Identify which cell holds the provided text, then report its [X, Y] central coordinate. 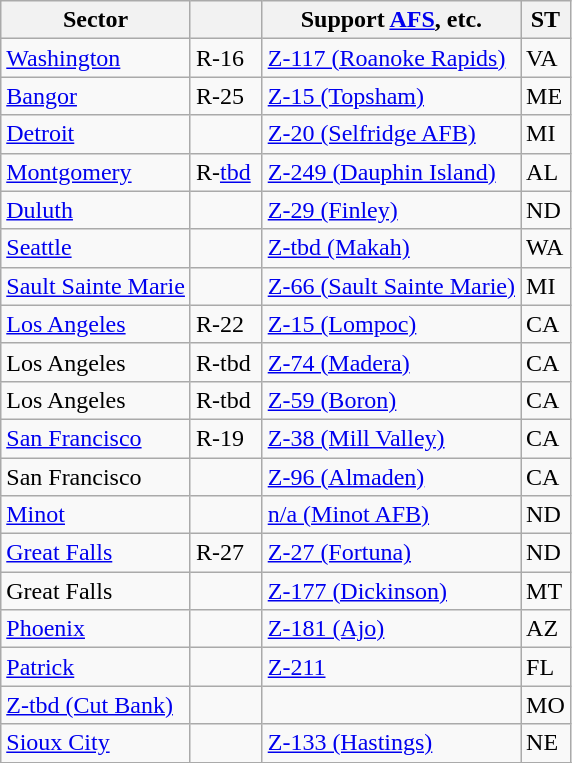
Z-117 (Roanoke Rapids) [391, 58]
Z-15 (Lompoc) [391, 324]
Z-74 (Madera) [391, 362]
MT [546, 591]
Z-20 (Selfridge AFB) [391, 134]
R-25 [226, 96]
VA [546, 58]
AL [546, 172]
Duluth [96, 210]
NE [546, 743]
Z-tbd (Makah) [391, 248]
WA [546, 248]
Sioux City [96, 743]
Sector [96, 20]
Z-tbd (Cut Bank) [96, 705]
R-27 [226, 553]
R-19 [226, 438]
R-16 [226, 58]
Seattle [96, 248]
Z-15 (Topsham) [391, 96]
Bangor [96, 96]
AZ [546, 629]
Z-59 (Boron) [391, 400]
Z-38 (Mill Valley) [391, 438]
Z-211 [391, 667]
Z-96 (Almaden) [391, 477]
Z-27 (Fortuna) [391, 553]
Z-249 (Dauphin Island) [391, 172]
Sault Sainte Marie [96, 286]
Detroit [96, 134]
ME [546, 96]
R-22 [226, 324]
Z-133 (Hastings) [391, 743]
FL [546, 667]
Washington [96, 58]
Montgomery [96, 172]
Z-66 (Sault Sainte Marie) [391, 286]
Support AFS, etc. [391, 20]
n/a (Minot AFB) [391, 515]
Z-177 (Dickinson) [391, 591]
Phoenix [96, 629]
Patrick [96, 667]
Z-181 (Ajo) [391, 629]
MO [546, 705]
Z-29 (Finley) [391, 210]
ST [546, 20]
Minot [96, 515]
